Return the [X, Y] coordinate for the center point of the cell that contains the specified text.  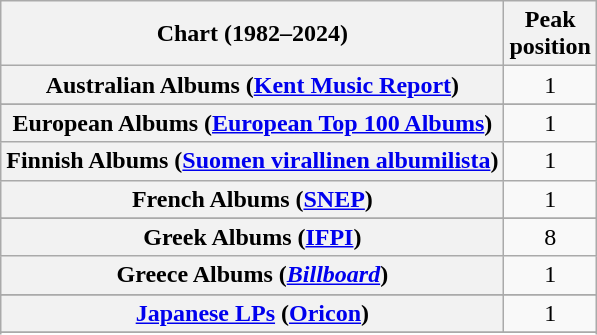
8 [550, 237]
Australian Albums (Kent Music Report) [252, 85]
Finnish Albums (Suomen virallinen albumilista) [252, 161]
Peakposition [550, 34]
Greece Albums (Billboard) [252, 275]
Greek Albums (IFPI) [252, 237]
French Albums (SNEP) [252, 199]
Japanese LPs (Oricon) [252, 313]
Chart (1982–2024) [252, 34]
European Albums (European Top 100 Albums) [252, 123]
